Extract the [X, Y] coordinate from the center of the cell holding the provided text.  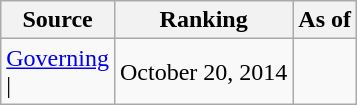
October 20, 2014 [203, 72]
Source [58, 20]
As of [325, 20]
Ranking [203, 20]
Governing| [58, 72]
